From the cell containing the given text, extract its center point as [X, Y] coordinate. 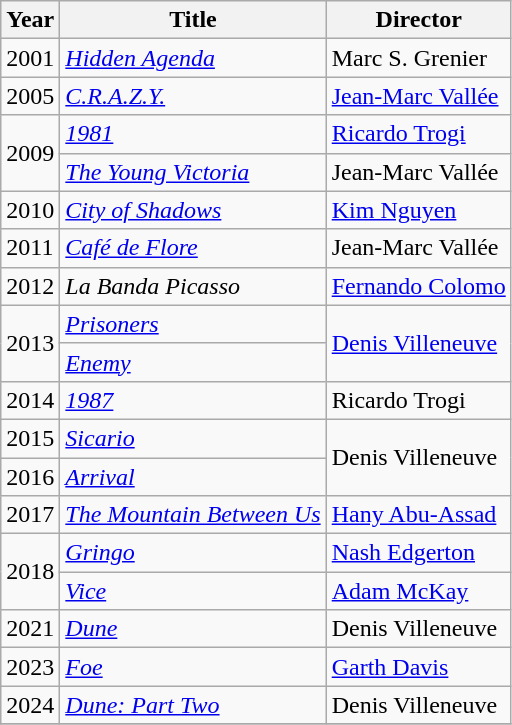
2017 [30, 515]
Hany Abu-Assad [418, 515]
Dune: Part Two [193, 705]
2016 [30, 477]
Sicario [193, 438]
2014 [30, 400]
Year [30, 20]
2023 [30, 667]
Arrival [193, 477]
Vice [193, 591]
2001 [30, 58]
Director [418, 20]
2015 [30, 438]
La Banda Picasso [193, 286]
Adam McKay [418, 591]
2013 [30, 343]
2024 [30, 705]
2018 [30, 572]
Café de Flore [193, 248]
2009 [30, 153]
Marc S. Grenier [418, 58]
Prisoners [193, 324]
Fernando Colomo [418, 286]
The Young Victoria [193, 172]
The Mountain Between Us [193, 515]
Nash Edgerton [418, 553]
City of Shadows [193, 210]
Garth Davis [418, 667]
Title [193, 20]
2005 [30, 96]
Kim Nguyen [418, 210]
2011 [30, 248]
1987 [193, 400]
Hidden Agenda [193, 58]
Dune [193, 629]
2010 [30, 210]
2012 [30, 286]
C.R.A.Z.Y. [193, 96]
2021 [30, 629]
1981 [193, 134]
Gringo [193, 553]
Enemy [193, 362]
Foe [193, 667]
